Detect which cell encompasses the target text, then output its [X, Y] center coordinate. 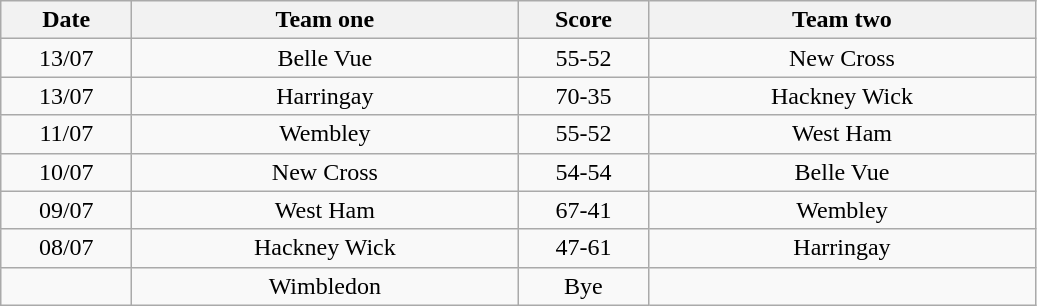
54-54 [584, 172]
Wimbledon [325, 286]
Team two [842, 20]
09/07 [66, 210]
08/07 [66, 248]
70-35 [584, 96]
Bye [584, 286]
Date [66, 20]
47-61 [584, 248]
Score [584, 20]
67-41 [584, 210]
11/07 [66, 134]
Team one [325, 20]
10/07 [66, 172]
